Scan for the cell matching the given text and deliver its (X, Y) coordinate at center. 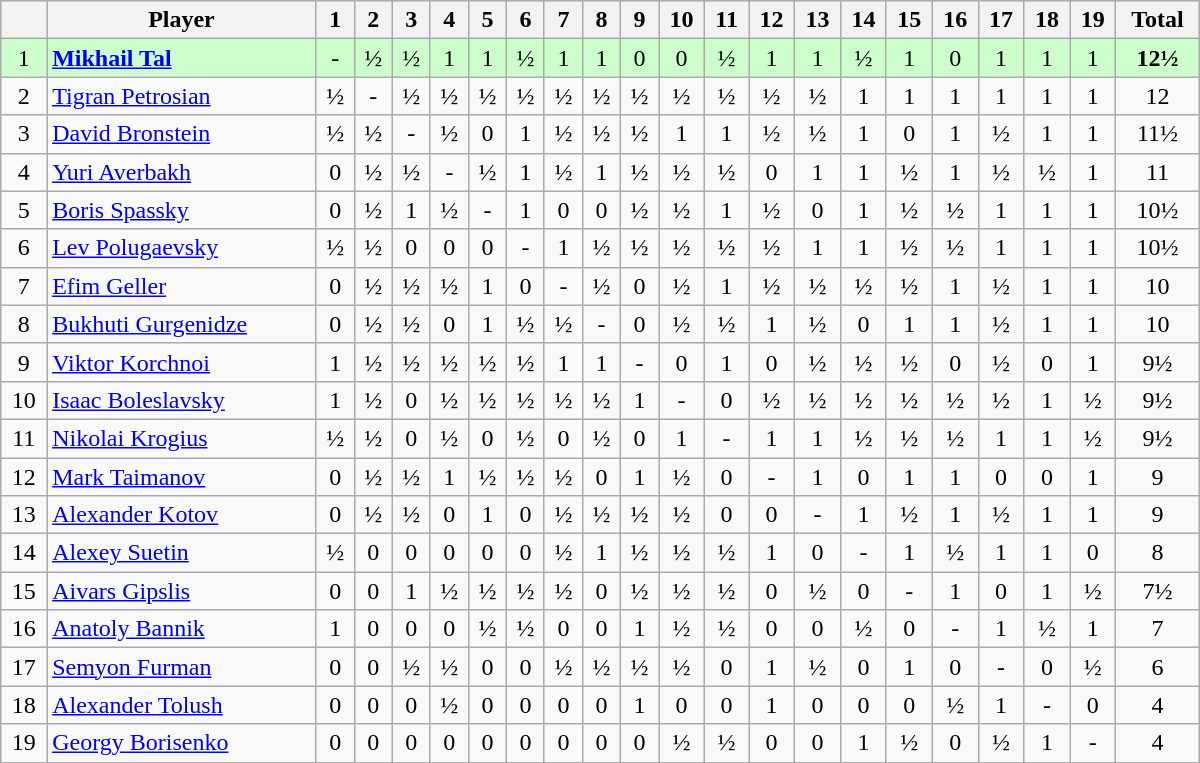
Lev Polugaevsky (182, 248)
Georgy Borisenko (182, 743)
Anatoly Bannik (182, 629)
11½ (1158, 134)
Efim Geller (182, 286)
Alexander Kotov (182, 515)
Boris Spassky (182, 210)
Mikhail Tal (182, 58)
7½ (1158, 591)
Alexander Tolush (182, 705)
Total (1158, 20)
Bukhuti Gurgenidze (182, 324)
12½ (1158, 58)
Mark Taimanov (182, 477)
Viktor Korchnoi (182, 362)
Yuri Averbakh (182, 172)
Player (182, 20)
Tigran Petrosian (182, 96)
David Bronstein (182, 134)
Semyon Furman (182, 667)
Aivars Gipslis (182, 591)
Isaac Boleslavsky (182, 400)
Nikolai Krogius (182, 438)
Alexey Suetin (182, 553)
